Determine the (x, y) coordinate at the center of the cell enclosing the given text.  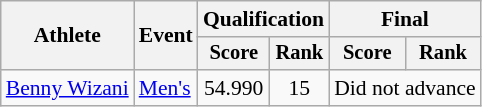
Event (166, 36)
54.990 (234, 88)
Athlete (68, 36)
Final (405, 19)
Men's (166, 88)
Qualification (264, 19)
Benny Wizani (68, 88)
15 (300, 88)
Did not advance (405, 88)
